Locate the cell with the specified text and output its (x, y) center coordinate. 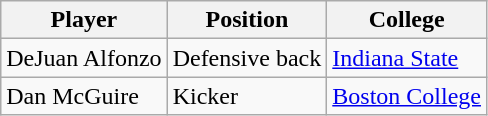
Position (247, 20)
DeJuan Alfonzo (84, 58)
College (407, 20)
Kicker (247, 96)
Indiana State (407, 58)
Dan McGuire (84, 96)
Defensive back (247, 58)
Boston College (407, 96)
Player (84, 20)
